Return [x, y] of the center of cell containing provided text 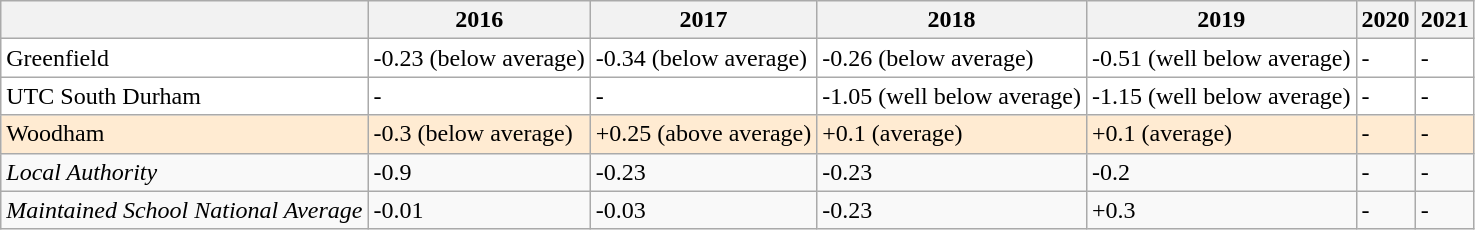
Greenfield [184, 58]
2018 [952, 20]
2019 [1221, 20]
-1.05 (well below average) [952, 96]
-0.34 (below average) [703, 58]
-0.03 [703, 210]
-0.23 (below average) [479, 58]
-0.2 [1221, 172]
-0.9 [479, 172]
-1.15 (well below average) [1221, 96]
2016 [479, 20]
Woodham [184, 134]
-0.26 (below average) [952, 58]
Maintained School National Average [184, 210]
2020 [1386, 20]
Local Authority [184, 172]
-0.51 (well below average) [1221, 58]
2017 [703, 20]
2021 [1444, 20]
UTC South Durham [184, 96]
+0.25 (above average) [703, 134]
-0.3 (below average) [479, 134]
+0.3 [1221, 210]
-0.01 [479, 210]
